Detect which cell encompasses the target text, then output its [X, Y] center coordinate. 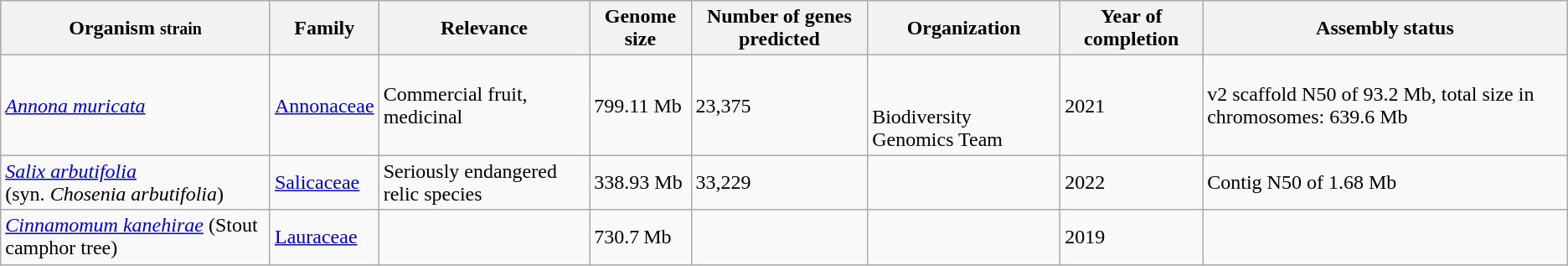
Commercial fruit, medicinal [484, 106]
23,375 [779, 106]
799.11 Mb [640, 106]
Relevance [484, 29]
Contig N50 of 1.68 Mb [1385, 183]
Annonaceae [324, 106]
730.7 Mb [640, 237]
Annona muricata [136, 106]
2021 [1132, 106]
Salicaceae [324, 183]
Seriously endangered relic species [484, 183]
Lauraceae [324, 237]
2022 [1132, 183]
Organization [964, 29]
Year of completion [1132, 29]
Family [324, 29]
Biodiversity Genomics Team [964, 106]
Assembly status [1385, 29]
Organism strain [136, 29]
Number of genes predicted [779, 29]
Salix arbutifolia(syn. Chosenia arbutifolia) [136, 183]
Cinnamomum kanehirae (Stout camphor tree) [136, 237]
2019 [1132, 237]
Genome size [640, 29]
33,229 [779, 183]
v2 scaffold N50 of 93.2 Mb, total size in chromosomes: 639.6 Mb [1385, 106]
338.93 Mb [640, 183]
